Extract the [X, Y] coordinate from the center of the cell holding the provided text.  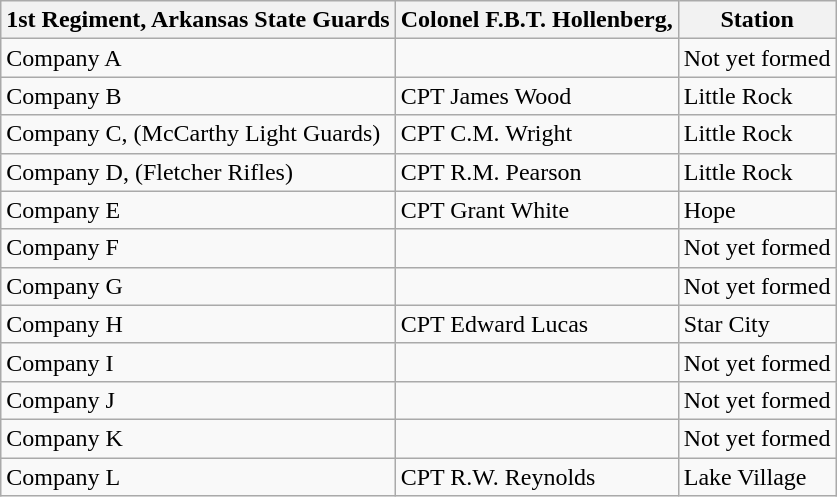
Colonel F.B.T. Hollenberg, [536, 20]
1st Regiment, Arkansas State Guards [198, 20]
Hope [757, 210]
Star City [757, 324]
Lake Village [757, 477]
Company G [198, 286]
CPT R.M. Pearson [536, 172]
Company F [198, 248]
CPT R.W. Reynolds [536, 477]
CPT C.M. Wright [536, 134]
Company L [198, 477]
CPT James Wood [536, 96]
Company E [198, 210]
CPT Edward Lucas [536, 324]
Company I [198, 362]
Company C, (McCarthy Light Guards) [198, 134]
Company H [198, 324]
Company D, (Fletcher Rifles) [198, 172]
CPT Grant White [536, 210]
Station [757, 20]
Company K [198, 438]
Company J [198, 400]
Company A [198, 58]
Company B [198, 96]
